For the text-containing cell, return its midpoint in (X, Y) coordinate format. 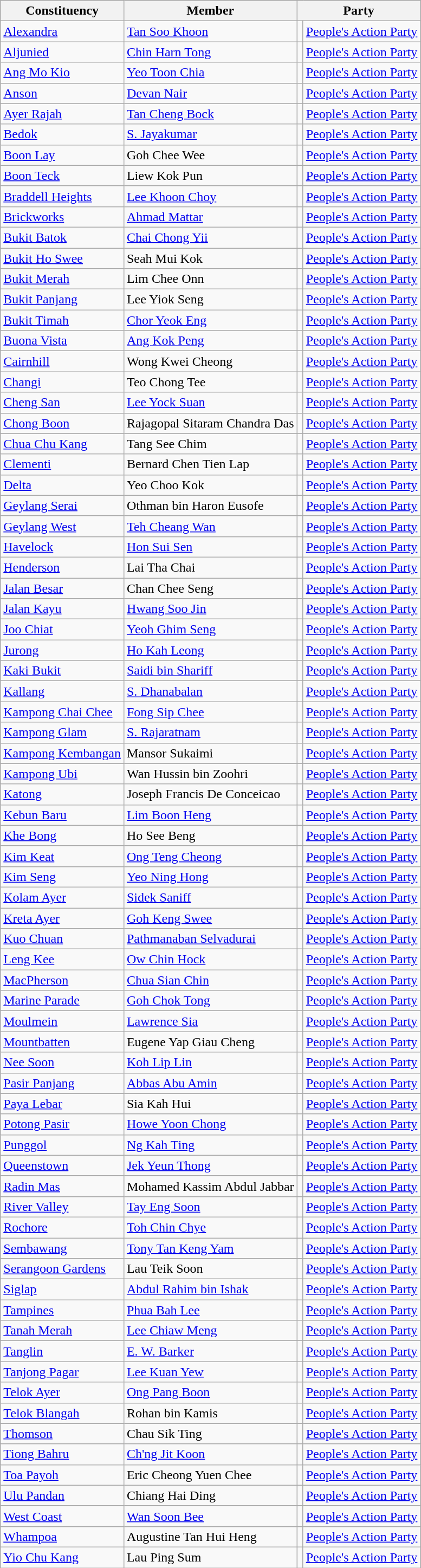
Bukit Batok (62, 237)
Pathmanaban Selvadurai (210, 939)
Cairnhill (62, 361)
Chau Sik Ting (210, 1434)
Goh Chok Tong (210, 1001)
Chai Chong Yii (210, 237)
Lau Ping Sum (210, 1557)
Teh Cheang Wan (210, 526)
Jalan Besar (62, 588)
Ho See Beng (210, 835)
Tanjong Pagar (62, 1372)
Joseph Francis De Conceicao (210, 794)
Yeoh Ghim Seng (210, 630)
Cheng San (62, 403)
Bukit Ho Swee (62, 258)
Marine Parade (62, 1001)
Eric Cheong Yuen Chee (210, 1475)
Mountbatten (62, 1042)
Wan Hussin bin Zoohri (210, 774)
Member (210, 11)
Wong Kwei Cheong (210, 361)
Howe Yoon Chong (210, 1124)
Bukit Merah (62, 279)
Lim Chee Onn (210, 279)
Kampong Kembangan (62, 753)
Lai Tha Chai (210, 567)
Toh Chin Chye (210, 1227)
Alexandra (62, 31)
MacPherson (62, 980)
Tang See Chim (210, 444)
Clementi (62, 464)
Delta (62, 485)
Tanglin (62, 1351)
Bukit Timah (62, 320)
Siglap (62, 1290)
Havelock (62, 547)
Phua Bah Lee (210, 1310)
Pasir Panjang (62, 1083)
Ho Kah Leong (210, 650)
Abdul Rahim bin Ishak (210, 1290)
Jek Yeun Thong (210, 1165)
Lee Chiaw Meng (210, 1331)
Tony Tan Keng Yam (210, 1248)
Yeo Choo Kok (210, 485)
Koh Lip Lin (210, 1062)
Ow Chin Hock (210, 960)
Goh Chee Wee (210, 155)
Ch'ng Jit Koon (210, 1454)
Boon Teck (62, 176)
Yio Chu Kang (62, 1557)
Mohamed Kassim Abdul Jabbar (210, 1186)
Constituency (62, 11)
Ayer Rajah (62, 114)
Buona Vista (62, 341)
Sia Kah Hui (210, 1104)
Potong Pasir (62, 1124)
Othman bin Haron Eusofe (210, 506)
Paya Lebar (62, 1104)
Moulmein (62, 1021)
Ng Kah Ting (210, 1145)
Kreta Ayer (62, 918)
Joo Chiat (62, 630)
Lee Khoon Choy (210, 196)
Tanah Merah (62, 1331)
Lawrence Sia (210, 1021)
Wan Soon Bee (210, 1516)
Ang Mo Kio (62, 73)
Toa Payoh (62, 1475)
Lim Boon Heng (210, 815)
Ong Teng Cheong (210, 856)
Queenstown (62, 1165)
Lee Kuan Yew (210, 1372)
Liew Kok Pun (210, 176)
Tay Eng Soon (210, 1207)
Chong Boon (62, 423)
Nee Soon (62, 1062)
Abbas Abu Amin (210, 1083)
Sembawang (62, 1248)
Anson (62, 93)
West Coast (62, 1516)
Sidek Saniff (210, 897)
Rajagopal Sitaram Chandra Das (210, 423)
Hon Sui Sen (210, 547)
Teo Chong Tee (210, 382)
Kaki Bukit (62, 671)
Ahmad Mattar (210, 217)
Yeo Ning Hong (210, 877)
S. Jayakumar (210, 134)
Boon Lay (62, 155)
Brickworks (62, 217)
Fong Sip Chee (210, 712)
E. W. Barker (210, 1351)
Party (359, 11)
Kim Seng (62, 877)
Goh Keng Swee (210, 918)
Chin Harn Tong (210, 52)
S. Dhanabalan (210, 691)
Whampoa (62, 1537)
Hwang Soo Jin (210, 609)
Kallang (62, 691)
Lee Yiok Seng (210, 300)
Eugene Yap Giau Cheng (210, 1042)
Chua Chu Kang (62, 444)
Khe Bong (62, 835)
Jurong (62, 650)
Kampong Ubi (62, 774)
Chor Yeok Eng (210, 320)
Telok Ayer (62, 1392)
Kim Keat (62, 856)
Kebun Baru (62, 815)
Radin Mas (62, 1186)
Chua Sian Chin (210, 980)
Rohan bin Kamis (210, 1413)
Kampong Glam (62, 733)
Ong Pang Boon (210, 1392)
Geylang Serai (62, 506)
Jalan Kayu (62, 609)
Henderson (62, 567)
Yeo Toon Chia (210, 73)
Ang Kok Peng (210, 341)
Serangoon Gardens (62, 1269)
Leng Kee (62, 960)
Telok Blangah (62, 1413)
Punggol (62, 1145)
Saidi bin Shariff (210, 671)
Ulu Pandan (62, 1495)
Kampong Chai Chee (62, 712)
Lee Yock Suan (210, 403)
S. Rajaratnam (210, 733)
Tan Soo Khoon (210, 31)
Bernard Chen Tien Lap (210, 464)
Thomson (62, 1434)
Chan Chee Seng (210, 588)
Geylang West (62, 526)
Braddell Heights (62, 196)
Seah Mui Kok (210, 258)
Tan Cheng Bock (210, 114)
Tampines (62, 1310)
Lau Teik Soon (210, 1269)
Devan Nair (210, 93)
Aljunied (62, 52)
Bukit Panjang (62, 300)
Kuo Chuan (62, 939)
River Valley (62, 1207)
Chiang Hai Ding (210, 1495)
Augustine Tan Hui Heng (210, 1537)
Rochore (62, 1227)
Bedok (62, 134)
Changi (62, 382)
Tiong Bahru (62, 1454)
Mansor Sukaimi (210, 753)
Katong (62, 794)
Kolam Ayer (62, 897)
